Detect which cell encompasses the target text, then output its (x, y) center coordinate. 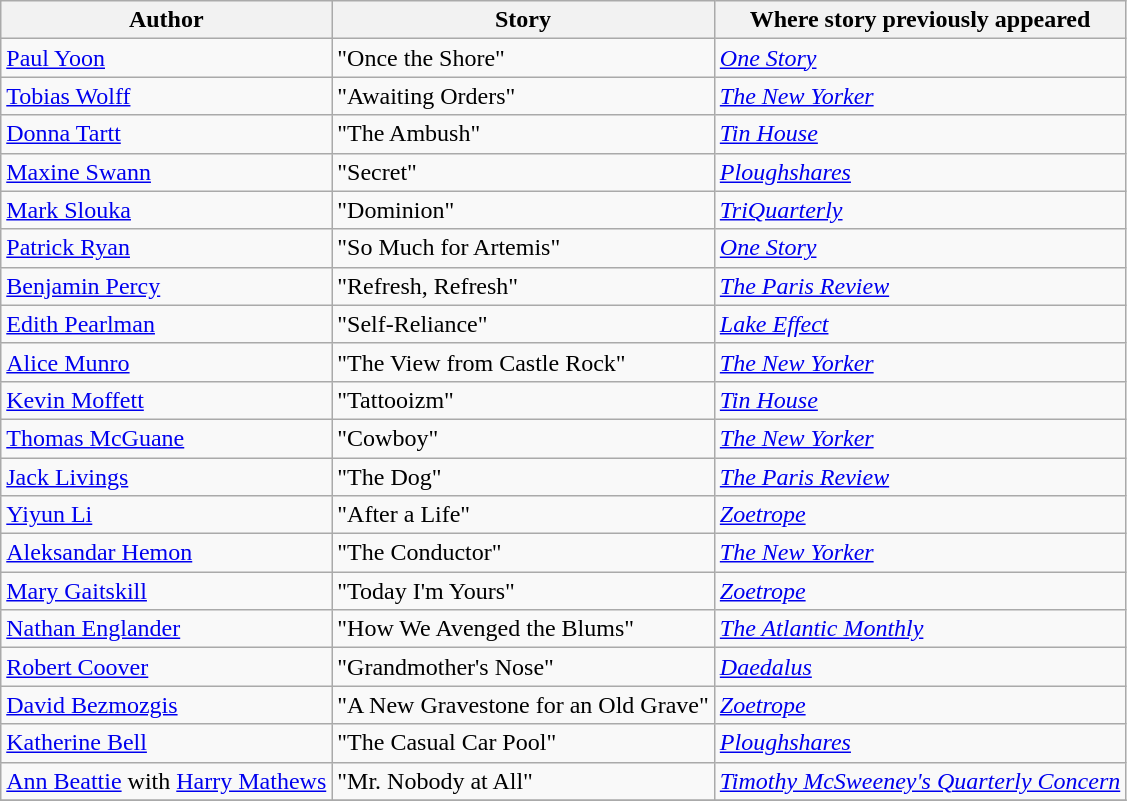
Katherine Bell (166, 743)
Timothy McSweeney's Quarterly Concern (920, 781)
"The View from Castle Rock" (524, 362)
"A New Gravestone for an Old Grave" (524, 705)
Patrick Ryan (166, 248)
Jack Livings (166, 477)
TriQuarterly (920, 210)
Robert Coover (166, 667)
"The Conductor" (524, 553)
Thomas McGuane (166, 438)
The Atlantic Monthly (920, 629)
"After a Life" (524, 515)
Donna Tartt (166, 134)
Alice Munro (166, 362)
Paul Yoon (166, 58)
Benjamin Percy (166, 286)
"Tattooizm" (524, 400)
Ann Beattie with Harry Mathews (166, 781)
"Grandmother's Nose" (524, 667)
Daedalus (920, 667)
"Cowboy" (524, 438)
Kevin Moffett (166, 400)
"The Dog" (524, 477)
Author (166, 20)
Nathan Englander (166, 629)
Tobias Wolff (166, 96)
Lake Effect (920, 324)
Mark Slouka (166, 210)
Story (524, 20)
Maxine Swann (166, 172)
"Self-Reliance" (524, 324)
Aleksandar Hemon (166, 553)
"Refresh, Refresh" (524, 286)
"Today I'm Yours" (524, 591)
Yiyun Li (166, 515)
"Mr. Nobody at All" (524, 781)
"How We Avenged the Blums" (524, 629)
"Once the Shore" (524, 58)
Where story previously appeared (920, 20)
"So Much for Artemis" (524, 248)
Edith Pearlman (166, 324)
"The Ambush" (524, 134)
"Dominion" (524, 210)
"Secret" (524, 172)
"Awaiting Orders" (524, 96)
David Bezmozgis (166, 705)
"The Casual Car Pool" (524, 743)
Mary Gaitskill (166, 591)
